Find where the given text appears and provide that cell's center as [X, Y] coordinate. 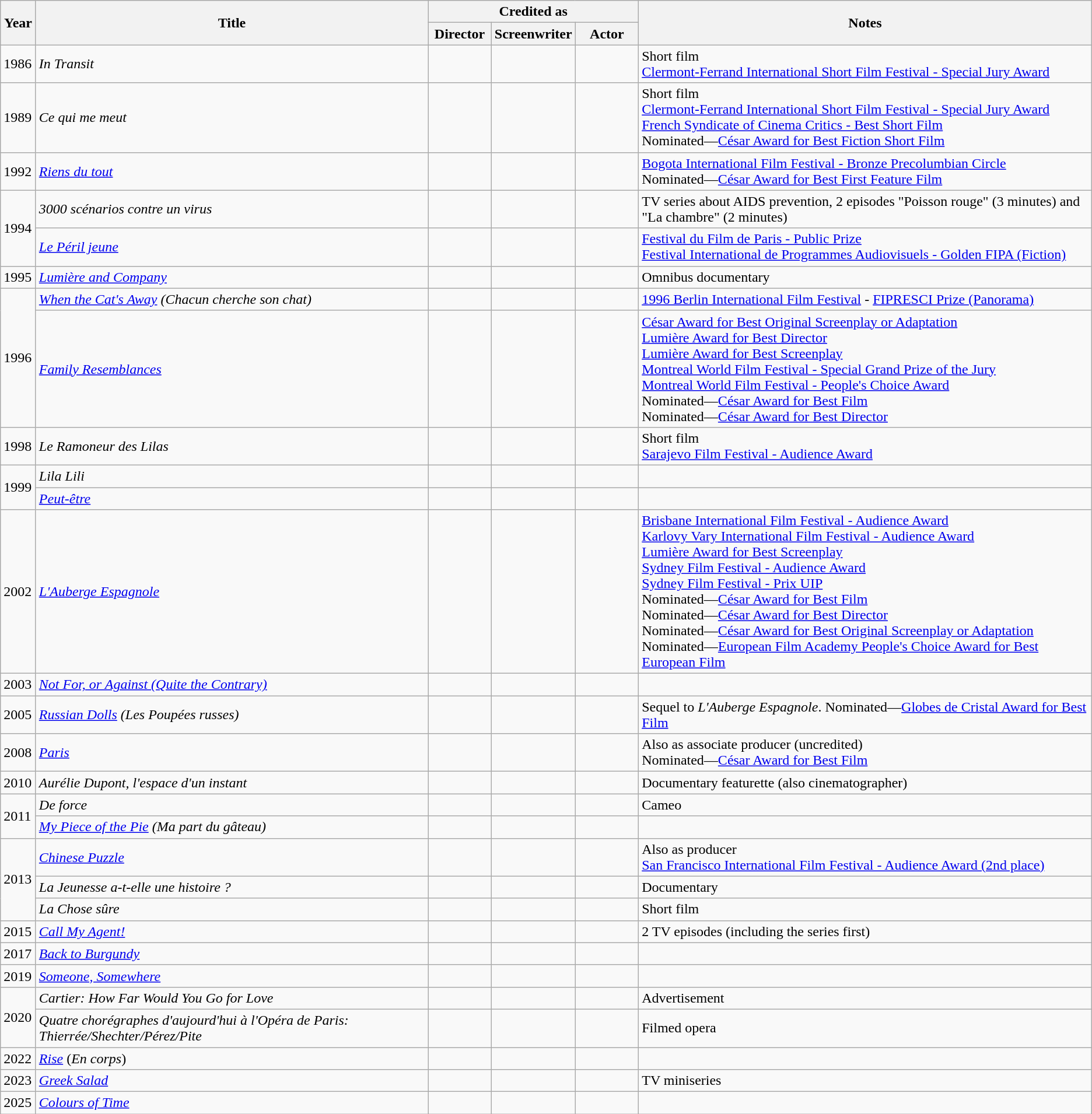
Cartier: How Far Would You Go for Love [232, 998]
1989 [19, 118]
Ce qui me meut [232, 118]
1992 [19, 171]
Documentary [866, 887]
Festival du Film de Paris - Public PrizeFestival International de Programmes Audiovisuels - Golden FIPA (Fiction) [866, 247]
In Transit [232, 64]
2003 [19, 685]
Greek Salad [232, 1081]
Also as associate producer (uncredited)Nominated—César Award for Best Film [866, 752]
Someone, Somewhere [232, 976]
L'Auberge Espagnole [232, 591]
Chinese Puzzle [232, 857]
Short film [866, 909]
2008 [19, 752]
Screenwriter [533, 34]
Quatre chorégraphes d'aujourd'hui à l'Opéra de Paris: Thierrée/Shechter/Pérez/Pite [232, 1028]
Le Péril jeune [232, 247]
2023 [19, 1081]
2019 [19, 976]
Call My Agent! [232, 931]
Paris [232, 752]
2013 [19, 880]
Documentary featurette (also cinematographer) [866, 783]
Also as producerSan Francisco International Film Festival - Audience Award (2nd place) [866, 857]
2011 [19, 816]
Aurélie Dupont, l'espace d'un instant [232, 783]
La Chose sûre [232, 909]
2020 [19, 1017]
TV miniseries [866, 1081]
Bogota International Film Festival - Bronze Precolumbian CircleNominated—César Award for Best First Feature Film [866, 171]
2 TV episodes (including the series first) [866, 931]
Short filmClermont-Ferrand International Short Film Festival - Special Jury Award [866, 64]
Actor [607, 34]
La Jeunesse a-t-elle une histoire ? [232, 887]
Back to Burgundy [232, 954]
1996 [19, 358]
2025 [19, 1103]
Not For, or Against (Quite the Contrary) [232, 685]
De force [232, 805]
2017 [19, 954]
1998 [19, 446]
Le Ramoneur des Lilas [232, 446]
1999 [19, 487]
Notes [866, 23]
Family Resemblances [232, 369]
2002 [19, 591]
Filmed opera [866, 1028]
2015 [19, 931]
Rise (En corps) [232, 1059]
Sequel to L'Auberge Espagnole. Nominated—Globes de Cristal Award for Best Film [866, 715]
Title [232, 23]
Russian Dolls (Les Poupées russes) [232, 715]
2010 [19, 783]
2022 [19, 1059]
Year [19, 23]
Credited as [533, 12]
Cameo [866, 805]
Director [460, 34]
2005 [19, 715]
Lila Lili [232, 476]
When the Cat's Away (Chacun cherche son chat) [232, 299]
1995 [19, 277]
Lumière and Company [232, 277]
Omnibus documentary [866, 277]
1986 [19, 64]
Advertisement [866, 998]
Colours of Time [232, 1103]
TV series about AIDS prevention, 2 episodes "Poisson rouge" (3 minutes) and "La chambre" (2 minutes) [866, 209]
My Piece of the Pie (Ma part du gâteau) [232, 827]
Riens du tout [232, 171]
1994 [19, 228]
3000 scénarios contre un virus [232, 209]
Peut-être [232, 499]
1996 Berlin International Film Festival - FIPRESCI Prize (Panorama) [866, 299]
Short filmSarajevo Film Festival - Audience Award [866, 446]
